Provide the (X, Y) coordinate of the cell's center where the given text is located.  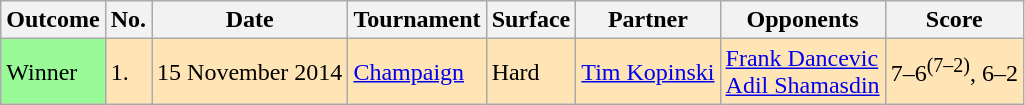
Outcome (53, 20)
Champaign (417, 72)
15 November 2014 (250, 72)
Frank Dancevic Adil Shamasdin (802, 72)
Score (954, 20)
Surface (531, 20)
7–6(7–2), 6–2 (954, 72)
No. (128, 20)
1. (128, 72)
Date (250, 20)
Tim Kopinski (648, 72)
Hard (531, 72)
Partner (648, 20)
Winner (53, 72)
Opponents (802, 20)
Tournament (417, 20)
